Extract the (x, y) coordinate from the center of the cell holding the provided text.  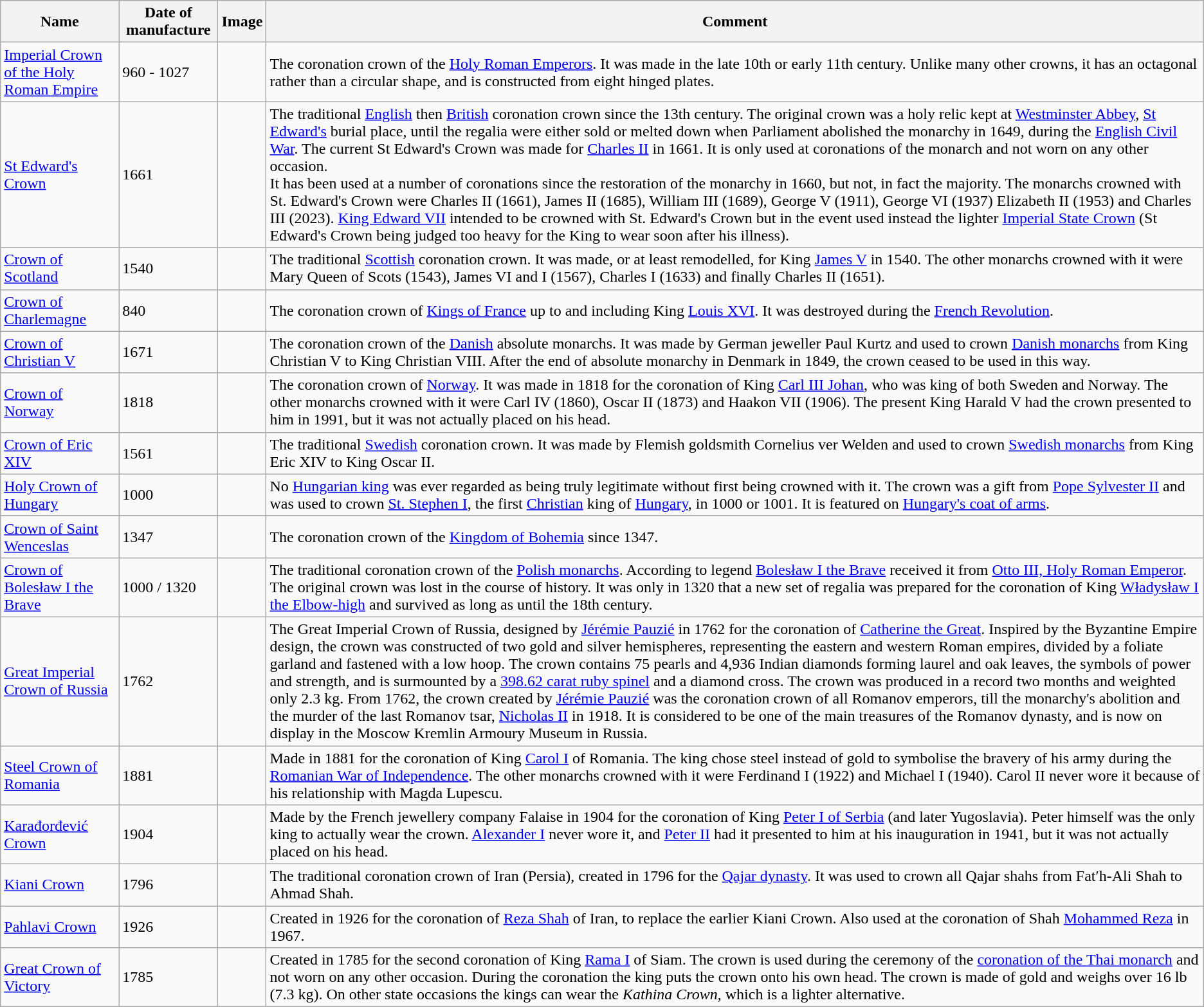
Crown of Norway (60, 403)
1881 (169, 776)
1796 (169, 885)
1904 (169, 835)
Crown of Saint Wenceslas (60, 536)
1000 / 1320 (169, 587)
1661 (169, 175)
St Edward's Crown (60, 175)
Date of manufacture (169, 22)
1540 (169, 269)
Crown of Eric XIV (60, 453)
The coronation crown of the Kingdom of Bohemia since 1347. (734, 536)
Great Crown of Victory (60, 977)
Great Imperial Crown of Russia (60, 681)
Imperial Crown of the Holy Roman Empire (60, 72)
1671 (169, 352)
960 - 1027 (169, 72)
Steel Crown of Romania (60, 776)
Crown of Christian V (60, 352)
Holy Crown of Hungary (60, 495)
Comment (734, 22)
Kiani Crown (60, 885)
Crown of Charlemagne (60, 310)
The coronation crown of Kings of France up to and including King Louis XVI. It was destroyed during the French Revolution. (734, 310)
Karađorđević Crown (60, 835)
1000 (169, 495)
Image (242, 22)
1818 (169, 403)
1926 (169, 927)
1762 (169, 681)
840 (169, 310)
Pahlavi Crown (60, 927)
1347 (169, 536)
Crown of Scotland (60, 269)
1785 (169, 977)
1561 (169, 453)
Name (60, 22)
Crown of Bolesław I the Brave (60, 587)
